Provide the (X, Y) coordinate of the cell's center where the given text is located.  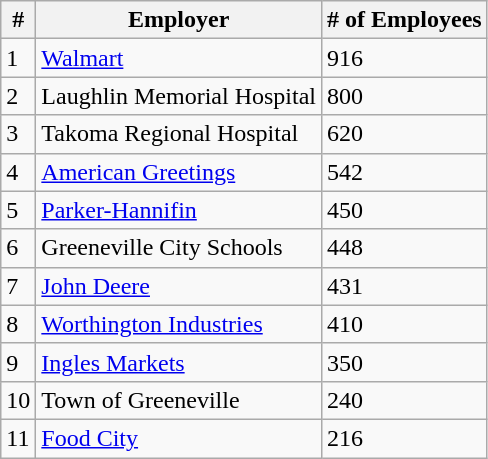
11 (18, 438)
Greeneville City Schools (179, 248)
431 (404, 286)
350 (404, 362)
American Greetings (179, 172)
1 (18, 58)
John Deere (179, 286)
Parker-Hannifin (179, 210)
542 (404, 172)
10 (18, 400)
Ingles Markets (179, 362)
7 (18, 286)
Takoma Regional Hospital (179, 134)
# (18, 20)
916 (404, 58)
Laughlin Memorial Hospital (179, 96)
450 (404, 210)
Worthington Industries (179, 324)
4 (18, 172)
Town of Greeneville (179, 400)
6 (18, 248)
Employer (179, 20)
9 (18, 362)
620 (404, 134)
# of Employees (404, 20)
Food City (179, 438)
2 (18, 96)
410 (404, 324)
448 (404, 248)
5 (18, 210)
216 (404, 438)
3 (18, 134)
8 (18, 324)
800 (404, 96)
Walmart (179, 58)
240 (404, 400)
